Return [X, Y] of the center of cell containing provided text 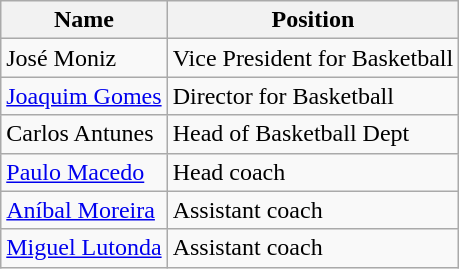
Aníbal Moreira [84, 210]
Carlos Antunes [84, 134]
Miguel Lutonda [84, 248]
Joaquim Gomes [84, 96]
José Moniz [84, 58]
Position [313, 20]
Head coach [313, 172]
Paulo Macedo [84, 172]
Director for Basketball [313, 96]
Head of Basketball Dept [313, 134]
Name [84, 20]
Vice President for Basketball [313, 58]
